Locate the cell with the specified text and output its [X, Y] center coordinate. 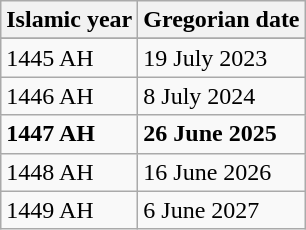
Gregorian date [222, 20]
1446 AH [70, 96]
26 June 2025 [222, 134]
Islamic year [70, 20]
16 June 2026 [222, 172]
1448 AH [70, 172]
6 June 2027 [222, 210]
8 July 2024 [222, 96]
1449 AH [70, 210]
19 July 2023 [222, 58]
1445 AH [70, 58]
1447 AH [70, 134]
